Locate the cell with the specified text and output its [x, y] center coordinate. 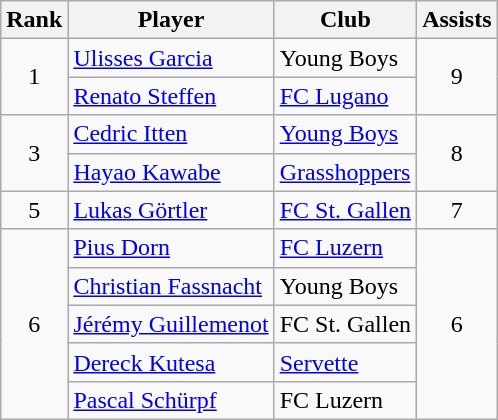
1 [34, 77]
Grasshoppers [345, 172]
7 [457, 210]
Christian Fassnacht [171, 286]
Ulisses Garcia [171, 58]
Servette [345, 362]
8 [457, 153]
Renato Steffen [171, 96]
9 [457, 77]
Lukas Görtler [171, 210]
Hayao Kawabe [171, 172]
Pascal Schürpf [171, 400]
Cedric Itten [171, 134]
5 [34, 210]
FC Lugano [345, 96]
Rank [34, 20]
Pius Dorn [171, 248]
Club [345, 20]
Jérémy Guillemenot [171, 324]
3 [34, 153]
Assists [457, 20]
Player [171, 20]
Dereck Kutesa [171, 362]
